Output the [X, Y] coordinate of the center of the cell containing the given text.  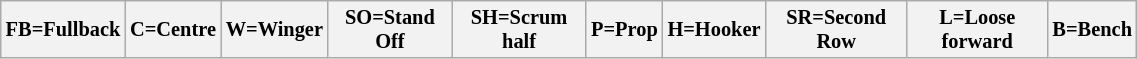
FB=Fullback [63, 29]
H=Hooker [714, 29]
W=Winger [274, 29]
SH=Scrum half [519, 29]
L=Loose forward [977, 29]
P=Prop [624, 29]
B=Bench [1092, 29]
C=Centre [173, 29]
SO=Stand Off [390, 29]
SR=Second Row [836, 29]
